Return [x, y] of the center of cell containing provided text 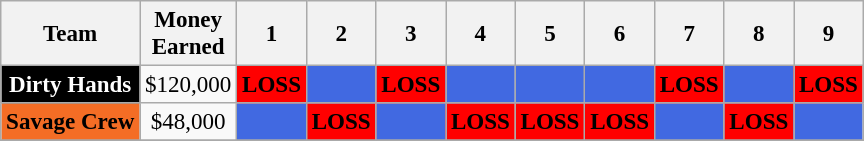
MoneyEarned [188, 34]
Savage Crew [70, 122]
1 [272, 34]
6 [620, 34]
5 [550, 34]
$48,000 [188, 122]
$120,000 [188, 85]
Dirty Hands [70, 85]
3 [411, 34]
8 [759, 34]
4 [481, 34]
7 [689, 34]
2 [341, 34]
9 [829, 34]
Team [70, 34]
